Detect which cell encompasses the target text, then output its [x, y] center coordinate. 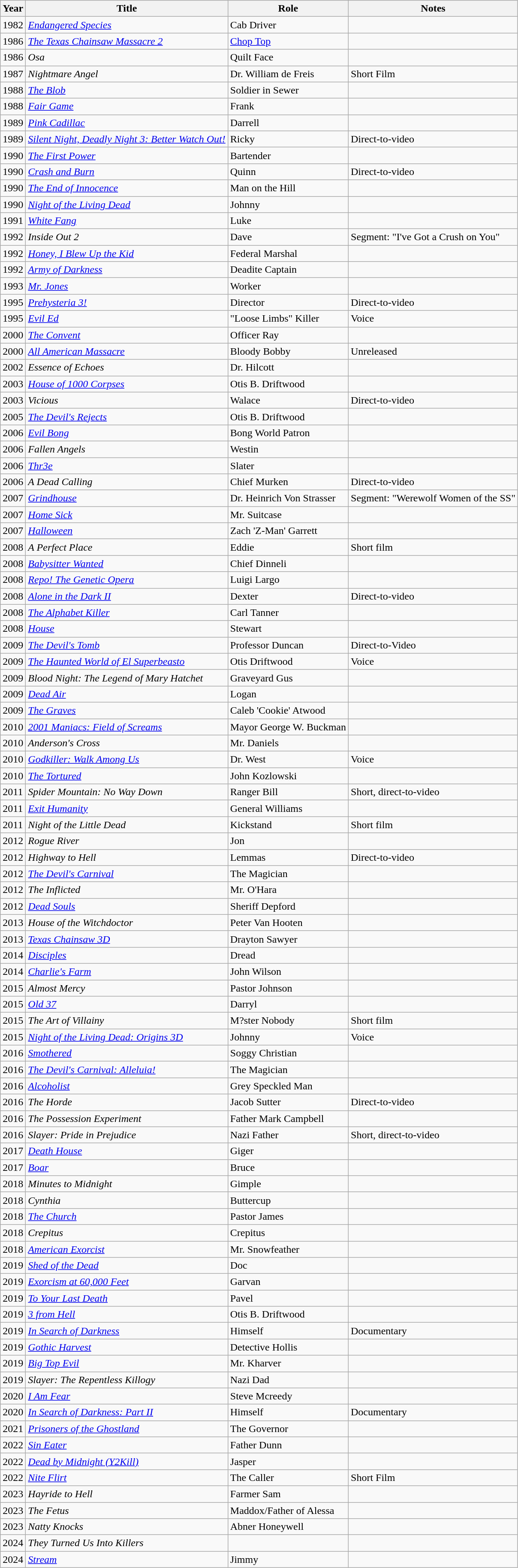
Stewart [288, 629]
Big Top Evil [127, 1363]
Lemmas [288, 857]
Soggy Christian [288, 1053]
The Devil's Carnival [127, 874]
Father Mark Campbell [288, 1119]
Fallen Angels [127, 449]
Godkiller: Walk Among Us [127, 760]
Pink Cadillac [127, 123]
Professor Duncan [288, 645]
Luigi Largo [288, 580]
Crash and Burn [127, 172]
Jasper [288, 1461]
The Inflicted [127, 890]
The Church [127, 1216]
Pastor James [288, 1216]
Year [13, 9]
Home Sick [127, 515]
2005 [13, 416]
Abner Honeywell [288, 1527]
Nite Flirt [127, 1478]
John Wilson [288, 971]
Night of the Living Dead: Origins 3D [127, 1037]
Segment: "I've Got a Crush on You" [433, 237]
Drayton Sawyer [288, 939]
Jimmy [288, 1559]
Essence of Echoes [127, 368]
Kickstand [288, 825]
Bartender [288, 155]
Boar [127, 1167]
Slater [288, 465]
Charlie's Farm [127, 971]
Prehysteria 3! [127, 302]
They Turned Us Into Killers [127, 1543]
Quinn [288, 172]
Chief Murken [288, 482]
Bong World Patron [288, 433]
Halloween [127, 531]
Title [127, 9]
Cab Driver [288, 25]
Jacob Sutter [288, 1102]
Night of the Little Dead [127, 825]
In Search of Darkness [127, 1331]
Mr. Snowfeather [288, 1249]
The End of Innocence [127, 188]
"Loose Limbs" Killer [288, 319]
A Perfect Place [127, 547]
The Graves [127, 710]
The Governor [288, 1429]
A Dead Calling [127, 482]
Nazi Father [288, 1135]
Grindhouse [127, 498]
1987 [13, 74]
2021 [13, 1429]
Worker [288, 286]
House [127, 629]
Mr. Daniels [288, 743]
Direct-to-Video [433, 645]
Chop Top [288, 41]
Logan [288, 694]
General Williams [288, 808]
Caleb 'Cookie' Atwood [288, 710]
Man on the Hill [288, 188]
Notes [433, 9]
2001 Maniacs: Field of Screams [127, 727]
American Exorcist [127, 1249]
The Convent [127, 335]
Giger [288, 1151]
Mayor George W. Buckman [288, 727]
White Fang [127, 221]
Cynthia [127, 1200]
Carl Tanner [288, 612]
Steve Mcreedy [288, 1396]
1993 [13, 286]
Honey, I Blew Up the Kid [127, 253]
The Texas Chainsaw Massacre 2 [127, 41]
Almost Mercy [127, 988]
Prisoners of the Ghostland [127, 1429]
Mr. Suitcase [288, 515]
2002 [13, 368]
Westin [288, 449]
Graveyard Gus [288, 678]
1982 [13, 25]
Director [288, 302]
Grey Speckled Man [288, 1086]
Babysitter Wanted [127, 564]
Evil Bong [127, 433]
To Your Last Death [127, 1298]
The Horde [127, 1102]
Buttercup [288, 1200]
Ricky [288, 139]
Highway to Hell [127, 857]
The First Power [127, 155]
Walace [288, 400]
Night of the Living Dead [127, 205]
House of the Witchdoctor [127, 923]
Role [288, 9]
Jon [288, 841]
Dread [288, 955]
Dr. William de Freis [288, 74]
Pavel [288, 1298]
Fair Game [127, 106]
Slayer: The Repentless Killogy [127, 1380]
The Caller [288, 1478]
Vicious [127, 400]
1991 [13, 221]
Spider Mountain: No Way Down [127, 792]
The Haunted World of El Superbeasto [127, 661]
Dave [288, 237]
Darryl [288, 1004]
Zach 'Z-Man' Garrett [288, 531]
Death House [127, 1151]
Dr. Heinrich Von Strasser [288, 498]
Silent Night, Deadly Night 3: Better Watch Out! [127, 139]
Deadite Captain [288, 270]
Bruce [288, 1167]
Otis Driftwood [288, 661]
Unreleased [433, 351]
Chief Dinneli [288, 564]
Detective Hollis [288, 1347]
Nazi Dad [288, 1380]
John Kozlowski [288, 776]
Quilt Face [288, 57]
Endangered Species [127, 25]
Natty Knocks [127, 1527]
Mr. Kharver [288, 1363]
Smothered [127, 1053]
Alone in the Dark II [127, 596]
Federal Marshal [288, 253]
Dr. Hilcott [288, 368]
Sheriff Depford [288, 906]
Soldier in Sewer [288, 90]
3 from Hell [127, 1315]
Frank [288, 106]
Bloody Bobby [288, 351]
Segment: "Werewolf Women of the SS" [433, 498]
Sin Eater [127, 1445]
Pastor Johnson [288, 988]
Exorcism at 60,000 Feet [127, 1282]
Nightmare Angel [127, 74]
In Search of Darkness: Part II [127, 1412]
Slayer: Pride in Prejudice [127, 1135]
Anderson's Cross [127, 743]
The Art of Villainy [127, 1021]
Dexter [288, 596]
Dead Air [127, 694]
The Blob [127, 90]
Doc [288, 1266]
All American Massacre [127, 351]
Thr3e [127, 465]
Blood Night: The Legend of Mary Hatchet [127, 678]
M?ster Nobody [288, 1021]
Dead by Midnight (Y2Kill) [127, 1461]
Inside Out 2 [127, 237]
Alcoholist [127, 1086]
Father Dunn [288, 1445]
Gimple [288, 1184]
Repo! The Genetic Opera [127, 580]
Gothic Harvest [127, 1347]
Maddox/Father of Alessa [288, 1510]
Mr. O'Hara [288, 890]
Officer Ray [288, 335]
The Possession Experiment [127, 1119]
The Alphabet Killer [127, 612]
The Devil's Tomb [127, 645]
Dead Souls [127, 906]
Luke [288, 221]
I Am Fear [127, 1396]
Garvan [288, 1282]
Minutes to Midnight [127, 1184]
The Fetus [127, 1510]
Old 37 [127, 1004]
Army of Darkness [127, 270]
Darrell [288, 123]
Eddie [288, 547]
Shed of the Dead [127, 1266]
Disciples [127, 955]
The Devil's Carnival: Alleluia! [127, 1070]
Hayride to Hell [127, 1494]
Dr. West [288, 760]
Farmer Sam [288, 1494]
Stream [127, 1559]
Osa [127, 57]
Ranger Bill [288, 792]
Texas Chainsaw 3D [127, 939]
Evil Ed [127, 319]
Exit Humanity [127, 808]
The Devil's Rejects [127, 416]
Rogue River [127, 841]
The Tortured [127, 776]
Peter Van Hooten [288, 923]
Mr. Jones [127, 286]
House of 1000 Corpses [127, 384]
